Locate the cell with the specified text and output its [x, y] center coordinate. 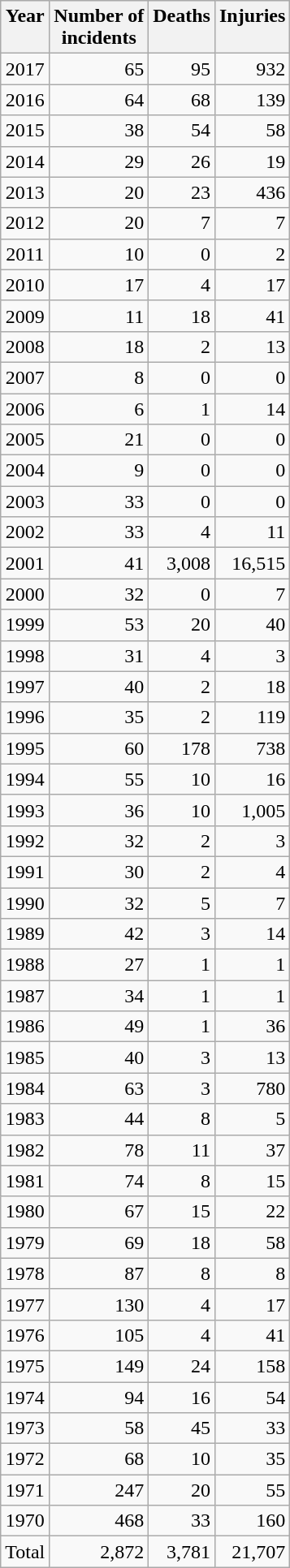
2002 [25, 532]
24 [182, 1366]
160 [252, 1521]
45 [182, 1428]
42 [99, 934]
Number ofincidents [99, 28]
1995 [25, 748]
21,707 [252, 1552]
9 [99, 471]
1980 [25, 1212]
2012 [25, 223]
95 [182, 69]
130 [99, 1304]
1976 [25, 1335]
468 [99, 1521]
178 [182, 748]
1989 [25, 934]
87 [99, 1273]
2011 [25, 254]
31 [99, 656]
29 [99, 162]
2003 [25, 502]
1992 [25, 841]
158 [252, 1366]
2015 [25, 131]
1978 [25, 1273]
6 [99, 408]
53 [99, 625]
247 [99, 1490]
Total [25, 1552]
2005 [25, 440]
1994 [25, 779]
22 [252, 1212]
1982 [25, 1150]
1988 [25, 965]
2009 [25, 316]
1987 [25, 996]
149 [99, 1366]
1997 [25, 687]
49 [99, 1027]
16,515 [252, 563]
1998 [25, 656]
1970 [25, 1521]
2006 [25, 408]
2008 [25, 347]
34 [99, 996]
738 [252, 748]
67 [99, 1212]
44 [99, 1119]
94 [99, 1397]
2010 [25, 285]
1990 [25, 903]
26 [182, 162]
1984 [25, 1088]
139 [252, 100]
1974 [25, 1397]
38 [99, 131]
27 [99, 965]
2004 [25, 471]
1,005 [252, 810]
63 [99, 1088]
23 [182, 192]
65 [99, 69]
2016 [25, 100]
2,872 [99, 1552]
1975 [25, 1366]
2013 [25, 192]
21 [99, 440]
2007 [25, 377]
69 [99, 1243]
1983 [25, 1119]
1999 [25, 625]
1986 [25, 1027]
Deaths [182, 28]
2001 [25, 563]
105 [99, 1335]
1993 [25, 810]
Year [25, 28]
3,781 [182, 1552]
78 [99, 1150]
1981 [25, 1181]
1971 [25, 1490]
3,008 [182, 563]
1979 [25, 1243]
1977 [25, 1304]
30 [99, 872]
19 [252, 162]
1972 [25, 1459]
436 [252, 192]
2000 [25, 594]
37 [252, 1150]
64 [99, 100]
2017 [25, 69]
74 [99, 1181]
1973 [25, 1428]
1996 [25, 717]
1991 [25, 872]
1985 [25, 1058]
119 [252, 717]
Injuries [252, 28]
60 [99, 748]
780 [252, 1088]
2014 [25, 162]
932 [252, 69]
